Locate the cell with the specified text and output its [x, y] center coordinate. 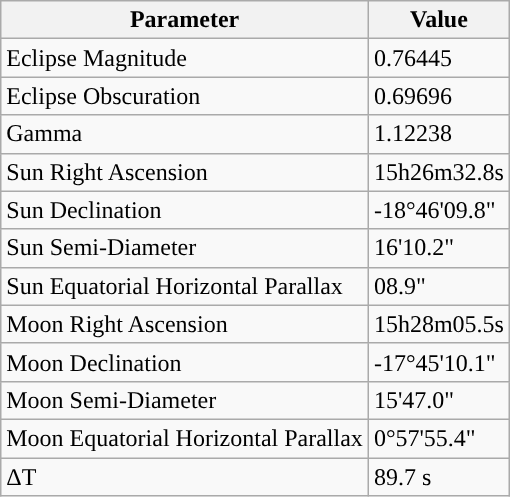
ΔT [185, 477]
Value [438, 20]
0°57'55.4" [438, 438]
1.12238 [438, 134]
Parameter [185, 20]
89.7 s [438, 477]
0.69696 [438, 96]
15'47.0" [438, 400]
Moon Equatorial Horizontal Parallax [185, 438]
-17°45'10.1" [438, 362]
-18°46'09.8" [438, 210]
15h26m32.8s [438, 172]
08.9" [438, 286]
16'10.2" [438, 248]
Gamma [185, 134]
Sun Declination [185, 210]
15h28m05.5s [438, 324]
Eclipse Magnitude [185, 58]
Moon Right Ascension [185, 324]
Eclipse Obscuration [185, 96]
Sun Semi-Diameter [185, 248]
Moon Semi-Diameter [185, 400]
0.76445 [438, 58]
Sun Equatorial Horizontal Parallax [185, 286]
Sun Right Ascension [185, 172]
Moon Declination [185, 362]
